Determine the (X, Y) coordinate at the center of the cell enclosing the given text.  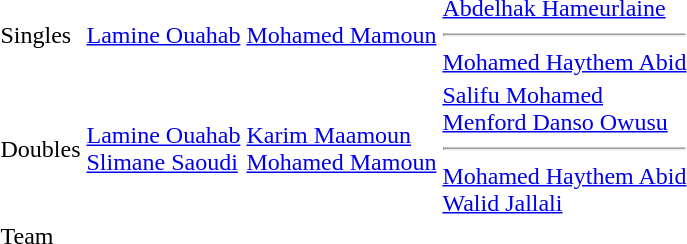
Karim Maamoun Mohamed Mamoun (342, 149)
Lamine Ouahab Slimane Saoudi (164, 149)
